Provide the [x, y] coordinate of the cell's center where the given text is located.  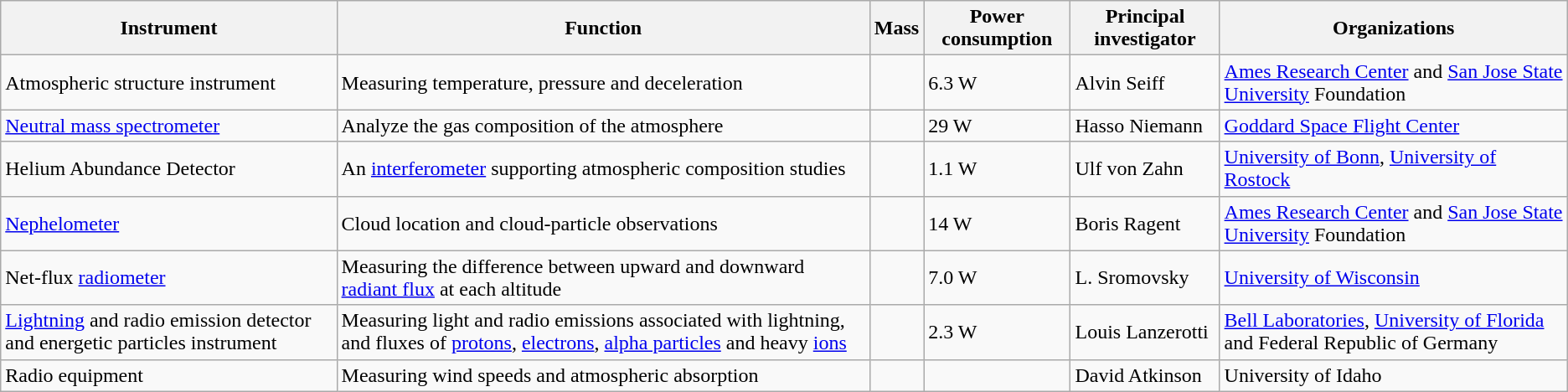
Measuring the difference between upward and downward radiant flux at each altitude [603, 278]
Analyze the gas composition of the atmosphere [603, 126]
Power consumption [997, 28]
6.3 W [997, 82]
Alvin Seiff [1145, 82]
Radio equipment [169, 375]
Cloud location and cloud-particle observations [603, 223]
Measuring wind speeds and atmospheric absorption [603, 375]
Goddard Space Flight Center [1394, 126]
David Atkinson [1145, 375]
Atmospheric structure instrument [169, 82]
Measuring temperature, pressure and deceleration [603, 82]
Function [603, 28]
Boris Ragent [1145, 223]
Measuring light and radio emissions associated with lightning, and fluxes of protons, electrons, alpha particles and heavy ions [603, 332]
2.3 W [997, 332]
Principal investigator [1145, 28]
Net-flux radiometer [169, 278]
Organizations [1394, 28]
Hasso Niemann [1145, 126]
Mass [896, 28]
Louis Lanzerotti [1145, 332]
1.1 W [997, 169]
7.0 W [997, 278]
An interferometer supporting atmospheric composition studies [603, 169]
Lightning and radio emission detector and energetic particles instrument [169, 332]
Nephelometer [169, 223]
29 W [997, 126]
Instrument [169, 28]
Bell Laboratories, University of Florida and Federal Republic of Germany [1394, 332]
L. Sromovsky [1145, 278]
Ulf von Zahn [1145, 169]
University of Bonn, University of Rostock [1394, 169]
14 W [997, 223]
Neutral mass spectrometer [169, 126]
Helium Abundance Detector [169, 169]
University of Wisconsin [1394, 278]
University of Idaho [1394, 375]
